Locate the cell with the specified text and output its (X, Y) center coordinate. 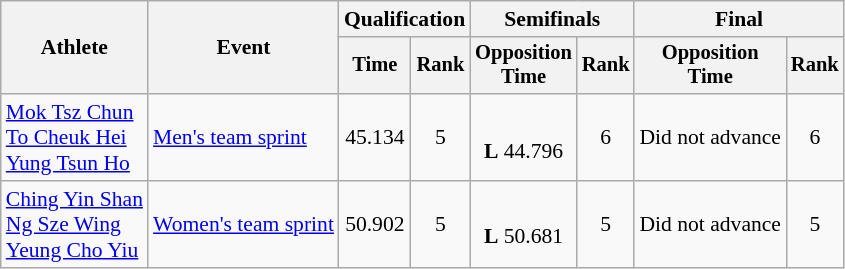
L 50.681 (524, 224)
50.902 (375, 224)
Qualification (404, 19)
Women's team sprint (244, 224)
45.134 (375, 138)
Final (738, 19)
Time (375, 66)
L 44.796 (524, 138)
Semifinals (552, 19)
Mok Tsz ChunTo Cheuk HeiYung Tsun Ho (74, 138)
Athlete (74, 48)
Event (244, 48)
Men's team sprint (244, 138)
Ching Yin ShanNg Sze WingYeung Cho Yiu (74, 224)
